Locate the cell with the specified text and output its [x, y] center coordinate. 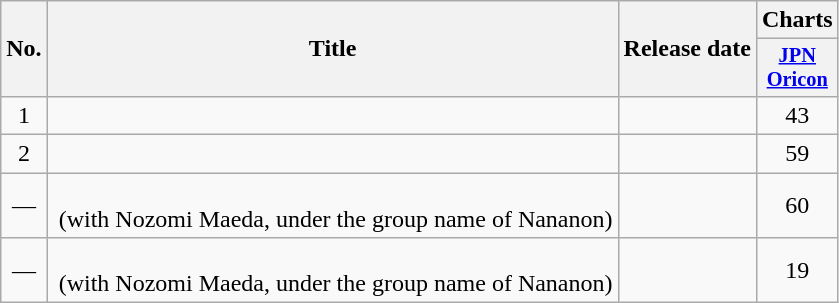
Title [332, 49]
60 [797, 206]
19 [797, 270]
59 [797, 154]
43 [797, 115]
Release date [687, 49]
JPNOricon [797, 68]
1 [24, 115]
2 [24, 154]
No. [24, 49]
Charts [797, 20]
